Provide the [x, y] coordinate of the cell's center where the given text is located.  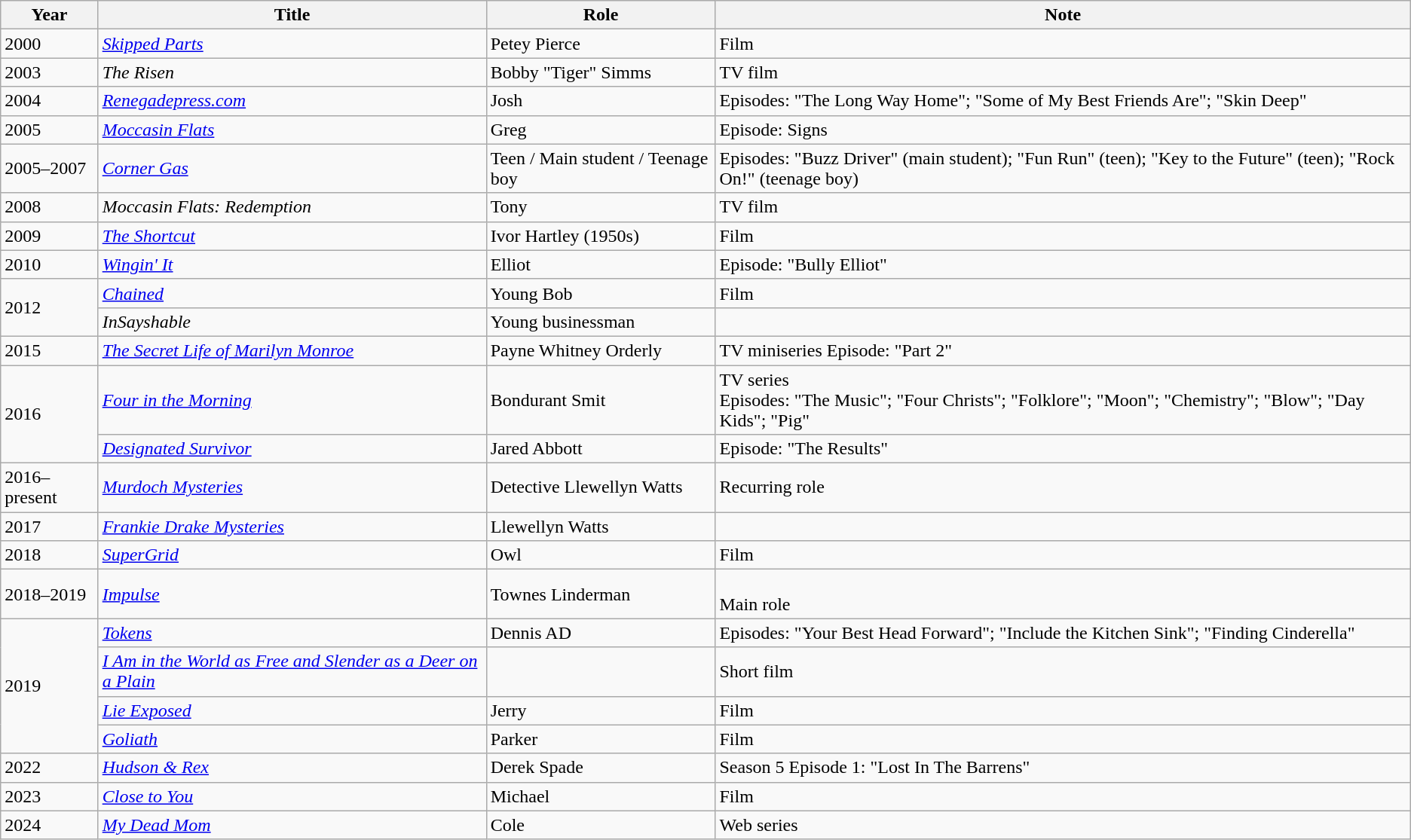
Josh [601, 101]
Murdoch Mysteries [292, 488]
Ivor Hartley (1950s) [601, 236]
Detective Llewellyn Watts [601, 488]
My Dead Mom [292, 825]
I Am in the World as Free and Slender as a Deer on a Plain [292, 672]
Tokens [292, 633]
Renegadepress.com [292, 101]
Web series [1063, 825]
The Risen [292, 72]
Frankie Drake Mysteries [292, 527]
Hudson & Rex [292, 768]
2008 [50, 207]
2017 [50, 527]
Michael [601, 796]
Impulse [292, 594]
Episode: "Bully Elliot" [1063, 264]
TV miniseries Episode: "Part 2" [1063, 350]
2010 [50, 264]
Episodes: "Your Best Head Forward"; "Include the Kitchen Sink"; "Finding Cinderella" [1063, 633]
Cole [601, 825]
2018–2019 [50, 594]
2023 [50, 796]
Episodes: "The Long Way Home"; "Some of My Best Friends Are"; "Skin Deep" [1063, 101]
Lie Exposed [292, 710]
Corner Gas [292, 169]
Payne Whitney Orderly [601, 350]
2019 [50, 686]
Young businessman [601, 322]
Dennis AD [601, 633]
Role [601, 15]
Goliath [292, 739]
2022 [50, 768]
Young Bob [601, 293]
Episodes: "Buzz Driver" (main student); "Fun Run" (teen); "Key to the Future" (teen); "Rock On!" (teenage boy) [1063, 169]
Episode: "The Results" [1063, 449]
Tony [601, 207]
Chained [292, 293]
Year [50, 15]
Skipped Parts [292, 44]
Parker [601, 739]
Owl [601, 555]
Title [292, 15]
Episode: Signs [1063, 130]
Recurring role [1063, 488]
2016 [50, 414]
The Secret Life of Marilyn Monroe [292, 350]
Petey Pierce [601, 44]
Moccasin Flats: Redemption [292, 207]
Greg [601, 130]
InSayshable [292, 322]
2005–2007 [50, 169]
Teen / Main student / Teenage boy [601, 169]
TV seriesEpisodes: "The Music"; "Four Christs"; "Folklore"; "Moon"; "Chemistry"; "Blow"; "Day Kids"; "Pig" [1063, 399]
Note [1063, 15]
2004 [50, 101]
Llewellyn Watts [601, 527]
Jerry [601, 710]
Derek Spade [601, 768]
2000 [50, 44]
Moccasin Flats [292, 130]
Close to You [292, 796]
The Shortcut [292, 236]
2024 [50, 825]
2005 [50, 130]
Season 5 Episode 1: "Lost In The Barrens" [1063, 768]
Wingin' It [292, 264]
2003 [50, 72]
Main role [1063, 594]
Bondurant Smit [601, 399]
2016–present [50, 488]
Short film [1063, 672]
2018 [50, 555]
SuperGrid [292, 555]
Bobby "Tiger" Simms [601, 72]
Four in the Morning [292, 399]
Townes Linderman [601, 594]
2009 [50, 236]
Elliot [601, 264]
2015 [50, 350]
2012 [50, 307]
Jared Abbott [601, 449]
Designated Survivor [292, 449]
